Extract the [x, y] coordinate from the center of the cell holding the provided text.  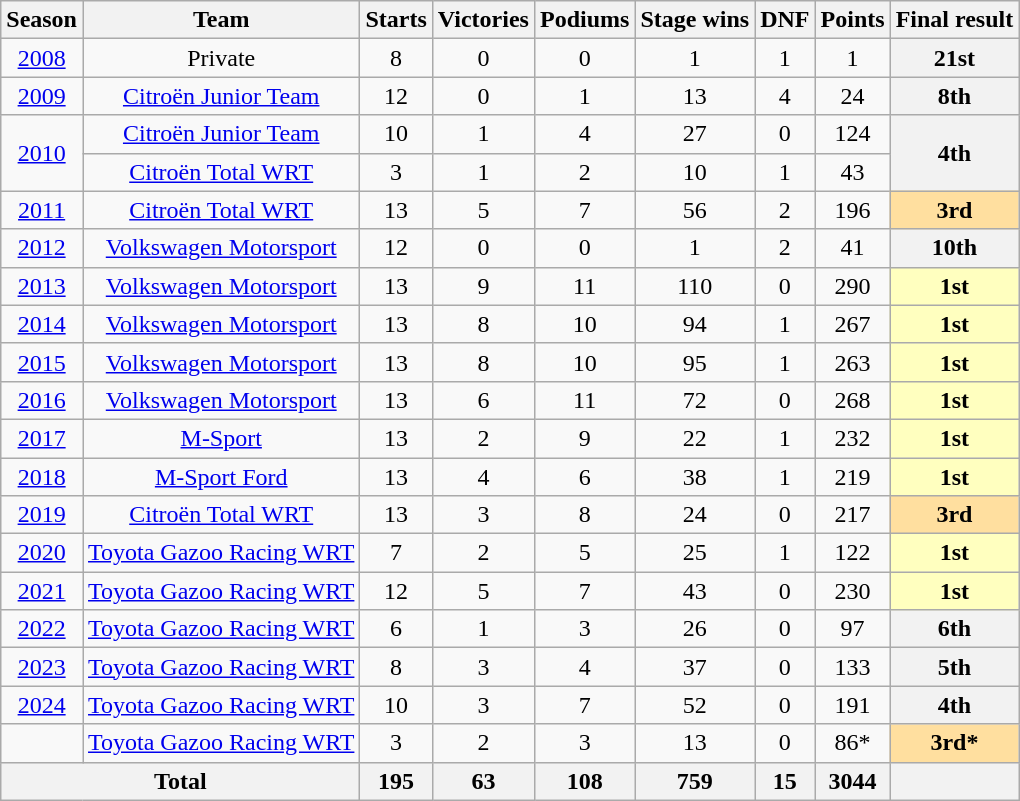
2017 [42, 438]
267 [852, 324]
72 [695, 400]
DNF [785, 20]
86* [852, 743]
122 [852, 553]
110 [695, 286]
2013 [42, 286]
191 [852, 705]
6th [954, 629]
2015 [42, 362]
Podiums [584, 20]
268 [852, 400]
56 [695, 210]
63 [483, 781]
3044 [852, 781]
263 [852, 362]
Starts [396, 20]
2020 [42, 553]
2018 [42, 477]
2021 [42, 591]
Stage wins [695, 20]
2024 [42, 705]
2023 [42, 667]
Final result [954, 20]
M-Sport Ford [220, 477]
219 [852, 477]
2008 [42, 58]
195 [396, 781]
15 [785, 781]
Total [180, 781]
95 [695, 362]
8th [954, 96]
27 [695, 134]
M-Sport [220, 438]
2019 [42, 515]
Season [42, 20]
22 [695, 438]
25 [695, 553]
26 [695, 629]
230 [852, 591]
10th [954, 248]
196 [852, 210]
94 [695, 324]
2014 [42, 324]
2012 [42, 248]
2016 [42, 400]
5th [954, 667]
759 [695, 781]
108 [584, 781]
Points [852, 20]
Team [220, 20]
97 [852, 629]
37 [695, 667]
2022 [42, 629]
124 [852, 134]
21st [954, 58]
38 [695, 477]
2011 [42, 210]
290 [852, 286]
52 [695, 705]
133 [852, 667]
2009 [42, 96]
Private [220, 58]
232 [852, 438]
Victories [483, 20]
41 [852, 248]
2010 [42, 153]
3rd* [954, 743]
217 [852, 515]
